Locate the cell with the specified text and output its [X, Y] center coordinate. 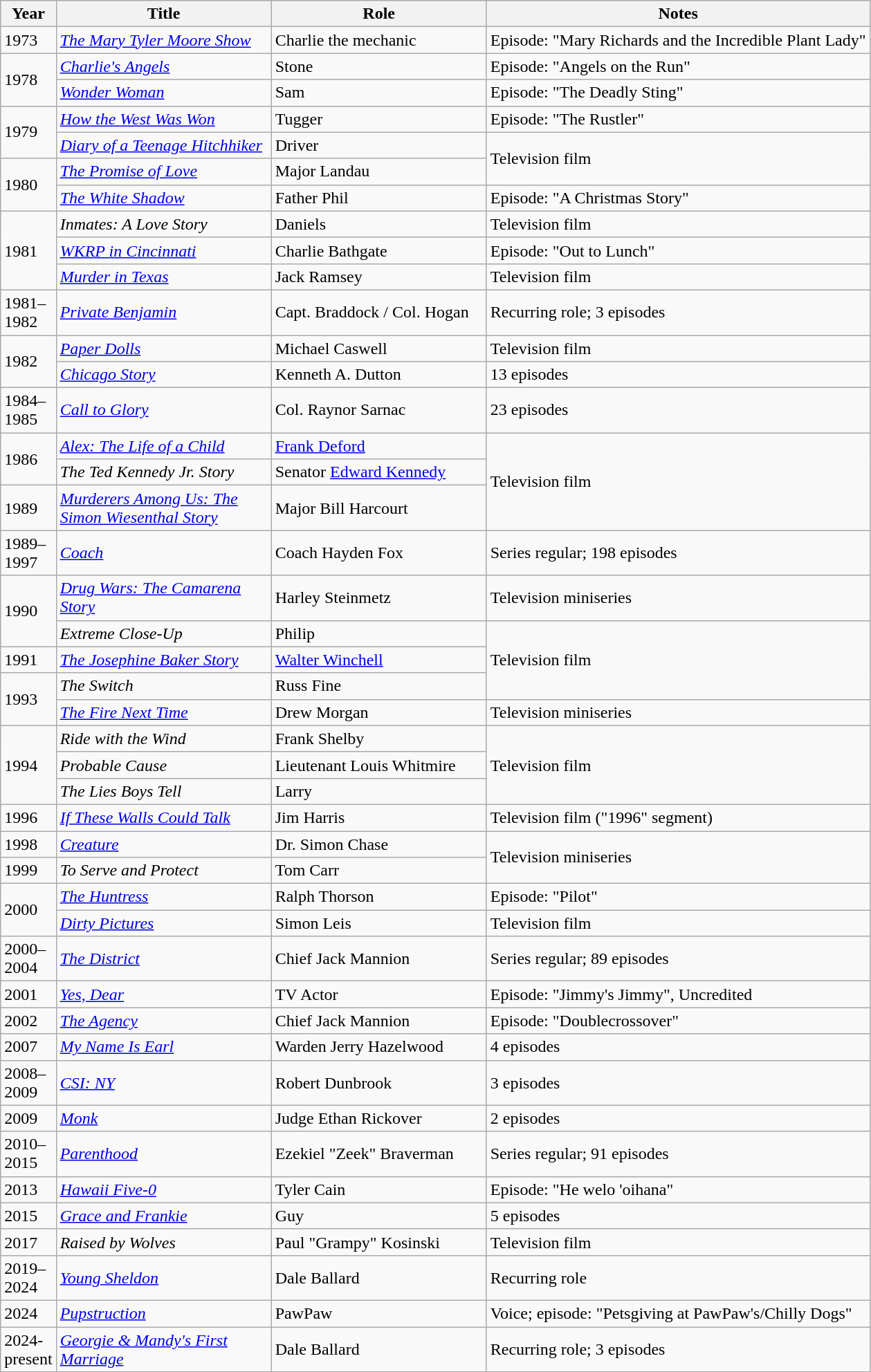
Coach [163, 553]
Lieutenant Louis Whitmire [379, 765]
The Promise of Love [163, 171]
The Fire Next Time [163, 712]
Russ Fine [379, 686]
Murder in Texas [163, 277]
1973 [28, 40]
Larry [379, 791]
Col. Raynor Sarnac [379, 411]
2019–2024 [28, 1278]
How the West Was Won [163, 119]
Sam [379, 93]
Episode: "The Rustler" [678, 119]
Creature [163, 844]
4 episodes [678, 1047]
Private Benjamin [163, 313]
2009 [28, 1118]
1993 [28, 699]
Driver [379, 145]
Tugger [379, 119]
To Serve and Protect [163, 871]
1996 [28, 817]
Tom Carr [379, 871]
1990 [28, 611]
Frank Shelby [379, 739]
Drew Morgan [379, 712]
WKRP in Cincinnati [163, 250]
Episode: "Pilot" [678, 897]
Yes, Dear [163, 994]
The District [163, 958]
Inmates: A Love Story [163, 224]
Hawaii Five-0 [163, 1189]
1979 [28, 132]
Episode: "Jimmy's Jimmy", Uncredited [678, 994]
Guy [379, 1216]
1981–1982 [28, 313]
2017 [28, 1242]
Paul "Grampy" Kosinski [379, 1242]
Recurring role [678, 1278]
23 episodes [678, 411]
Tyler Cain [379, 1189]
Georgie & Mandy's First Marriage [163, 1348]
Warden Jerry Hazelwood [379, 1047]
Murderers Among Us: The Simon Wiesenthal Story [163, 508]
Pupstruction [163, 1313]
2 episodes [678, 1118]
Ezekiel "Zeek" Braverman [379, 1153]
Episode: "A Christmas Story" [678, 198]
2000 [28, 910]
Episode: "Angels on the Run" [678, 66]
Diary of a Teenage Hitchhiker [163, 145]
Voice; episode: "Petsgiving at PawPaw's/Chilly Dogs" [678, 1313]
Major Landau [379, 171]
Episode: "The Deadly Sting" [678, 93]
Notes [678, 14]
1991 [28, 660]
Stone [379, 66]
Ride with the Wind [163, 739]
Michael Caswell [379, 348]
Parenthood [163, 1153]
Paper Dolls [163, 348]
Jack Ramsey [379, 277]
Episode: "He welo 'oihana" [678, 1189]
Philip [379, 633]
Grace and Frankie [163, 1216]
The Huntress [163, 897]
13 episodes [678, 375]
Robert Dunbrook [379, 1083]
2015 [28, 1216]
3 episodes [678, 1083]
Harley Steinmetz [379, 597]
2024-present [28, 1348]
2002 [28, 1021]
2010–2015 [28, 1153]
Charlie Bathgate [379, 250]
Monk [163, 1118]
Coach Hayden Fox [379, 553]
Drug Wars: The Camarena Story [163, 597]
1984–1985 [28, 411]
Television film ("1996" segment) [678, 817]
Series regular; 89 episodes [678, 958]
1980 [28, 185]
Ralph Thorson [379, 897]
2001 [28, 994]
1986 [28, 459]
Walter Winchell [379, 660]
2024 [28, 1313]
The Agency [163, 1021]
Chicago Story [163, 375]
Major Bill Harcourt [379, 508]
Senator Edward Kennedy [379, 472]
1981 [28, 250]
Judge Ethan Rickover [379, 1118]
CSI: NY [163, 1083]
Alex: The Life of a Child [163, 446]
Dr. Simon Chase [379, 844]
Title [163, 14]
Young Sheldon [163, 1278]
Series regular; 198 episodes [678, 553]
Charlie's Angels [163, 66]
1982 [28, 361]
1994 [28, 765]
Jim Harris [379, 817]
The Switch [163, 686]
2007 [28, 1047]
Series regular; 91 episodes [678, 1153]
PawPaw [379, 1313]
TV Actor [379, 994]
Extreme Close-Up [163, 633]
Raised by Wolves [163, 1242]
My Name Is Earl [163, 1047]
Episode: "Mary Richards and the Incredible Plant Lady" [678, 40]
The Lies Boys Tell [163, 791]
Dirty Pictures [163, 923]
Call to Glory [163, 411]
Year [28, 14]
1998 [28, 844]
Role [379, 14]
The Mary Tyler Moore Show [163, 40]
Simon Leis [379, 923]
The Josephine Baker Story [163, 660]
2000–2004 [28, 958]
The Ted Kennedy Jr. Story [163, 472]
Kenneth A. Dutton [379, 375]
The White Shadow [163, 198]
Episode: "Out to Lunch" [678, 250]
Capt. Braddock / Col. Hogan [379, 313]
1989 [28, 508]
1978 [28, 80]
2013 [28, 1189]
Father Phil [379, 198]
Wonder Woman [163, 93]
2008–2009 [28, 1083]
1989–1997 [28, 553]
Probable Cause [163, 765]
Daniels [379, 224]
1999 [28, 871]
If These Walls Could Talk [163, 817]
Episode: "Doublecrossover" [678, 1021]
Frank Deford [379, 446]
Charlie the mechanic [379, 40]
5 episodes [678, 1216]
